Output the [X, Y] coordinate of the center of the cell containing the given text.  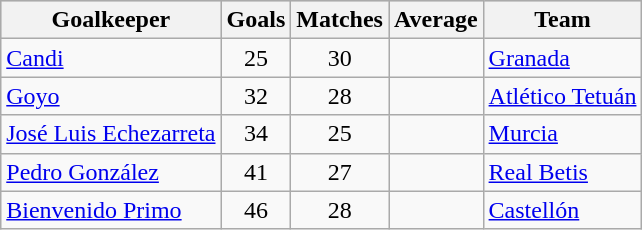
Murcia [562, 134]
Real Betis [562, 172]
Goals [256, 20]
Team [562, 20]
José Luis Echezarreta [111, 134]
Castellón [562, 210]
Candi [111, 58]
Goalkeeper [111, 20]
46 [256, 210]
30 [340, 58]
Bienvenido Primo [111, 210]
Atlético Tetuán [562, 96]
Granada [562, 58]
Pedro González [111, 172]
Average [436, 20]
32 [256, 96]
Goyo [111, 96]
27 [340, 172]
Matches [340, 20]
34 [256, 134]
41 [256, 172]
